Locate the cell with the specified text and output its [x, y] center coordinate. 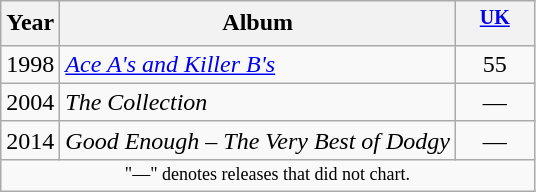
1998 [30, 64]
UK [494, 24]
The Collection [258, 102]
Album [258, 24]
Year [30, 24]
Good Enough – The Very Best of Dodgy [258, 140]
2004 [30, 102]
"—" denotes releases that did not chart. [268, 174]
2014 [30, 140]
55 [494, 64]
Ace A's and Killer B's [258, 64]
